Search for the cell housing the specified text and yield its (x, y) center coordinate. 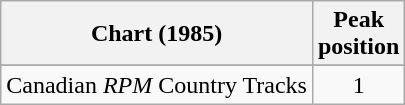
1 (358, 85)
Chart (1985) (157, 34)
Peakposition (358, 34)
Canadian RPM Country Tracks (157, 85)
